Identify which cell holds the provided text, then report its [x, y] central coordinate. 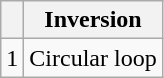
1 [12, 58]
Circular loop [93, 58]
Inversion [93, 20]
